Search for the cell housing the specified text and yield its [X, Y] center coordinate. 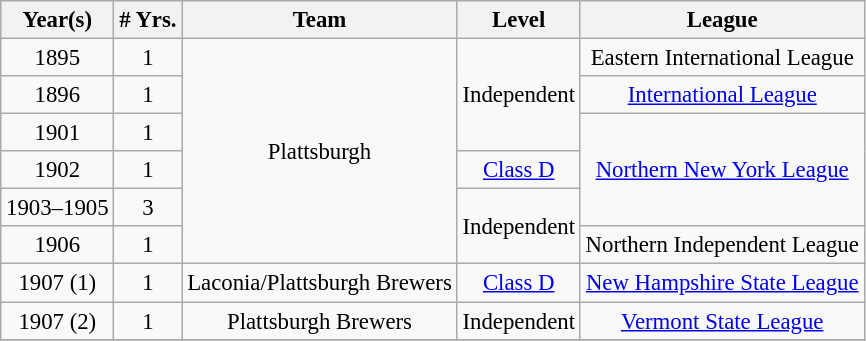
Plattsburgh Brewers [320, 321]
# Yrs. [148, 20]
Laconia/Plattsburgh Brewers [320, 283]
1901 [58, 133]
Year(s) [58, 20]
1903–1905 [58, 208]
1907 (1) [58, 283]
1906 [58, 245]
New Hampshire State League [722, 283]
International League [722, 95]
Vermont State League [722, 321]
League [722, 20]
1896 [58, 95]
Eastern International League [722, 58]
1895 [58, 58]
Plattsburgh [320, 152]
Northern Independent League [722, 245]
Northern New York League [722, 170]
Level [518, 20]
1907 (2) [58, 321]
Team [320, 20]
3 [148, 208]
1902 [58, 170]
